Detect which cell encompasses the target text, then output its [x, y] center coordinate. 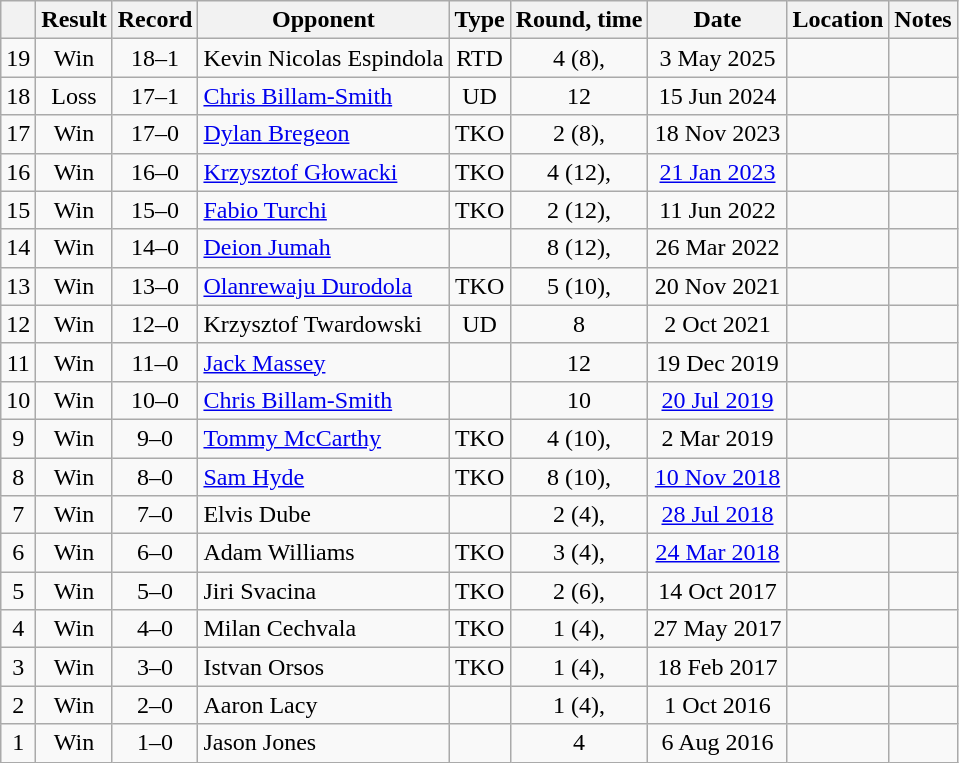
26 Mar 2022 [718, 248]
Kevin Nicolas Espindola [324, 58]
2 (8), [579, 134]
3 [18, 667]
7–0 [155, 515]
5–0 [155, 591]
Krzysztof Głowacki [324, 172]
Deion Jumah [324, 248]
Jiri Svacina [324, 591]
Result [74, 20]
16 [18, 172]
8–0 [155, 477]
18–1 [155, 58]
Type [480, 20]
19 Dec 2019 [718, 362]
Adam Williams [324, 553]
6 Aug 2016 [718, 743]
Location [838, 20]
11 [18, 362]
2 Mar 2019 [718, 438]
14–0 [155, 248]
1 Oct 2016 [718, 705]
20 Nov 2021 [718, 286]
10 Nov 2018 [718, 477]
21 Jan 2023 [718, 172]
2 (12), [579, 210]
13–0 [155, 286]
Opponent [324, 20]
Notes [923, 20]
Krzysztof Twardowski [324, 324]
Jason Jones [324, 743]
Fabio Turchi [324, 210]
Elvis Dube [324, 515]
17–1 [155, 96]
17–0 [155, 134]
18 [18, 96]
9 [18, 438]
14 Oct 2017 [718, 591]
16–0 [155, 172]
5 [18, 591]
28 Jul 2018 [718, 515]
3–0 [155, 667]
Round, time [579, 20]
2 (4), [579, 515]
Jack Massey [324, 362]
4 (10), [579, 438]
RTD [480, 58]
1 [18, 743]
9–0 [155, 438]
Dylan Bregeon [324, 134]
Date [718, 20]
3 (4), [579, 553]
24 Mar 2018 [718, 553]
4–0 [155, 629]
2 [18, 705]
8 (10), [579, 477]
2–0 [155, 705]
18 Nov 2023 [718, 134]
12–0 [155, 324]
15–0 [155, 210]
7 [18, 515]
1–0 [155, 743]
3 May 2025 [718, 58]
11–0 [155, 362]
Milan Cechvala [324, 629]
6 [18, 553]
Olanrewaju Durodola [324, 286]
11 Jun 2022 [718, 210]
Loss [74, 96]
Istvan Orsos [324, 667]
2 (6), [579, 591]
15 [18, 210]
Aaron Lacy [324, 705]
5 (10), [579, 286]
13 [18, 286]
4 (8), [579, 58]
15 Jun 2024 [718, 96]
6–0 [155, 553]
8 (12), [579, 248]
17 [18, 134]
2 Oct 2021 [718, 324]
4 (12), [579, 172]
14 [18, 248]
Tommy McCarthy [324, 438]
27 May 2017 [718, 629]
Sam Hyde [324, 477]
20 Jul 2019 [718, 400]
18 Feb 2017 [718, 667]
Record [155, 20]
19 [18, 58]
10–0 [155, 400]
